Return [X, Y] of the center of cell containing provided text 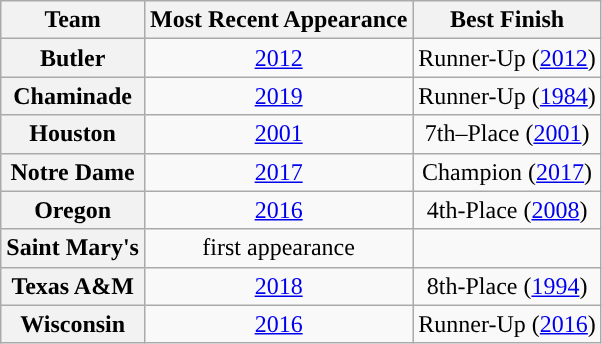
2001 [278, 134]
7th–Place (2001) [508, 134]
2012 [278, 58]
Texas A&M [73, 286]
Oregon [73, 210]
Butler [73, 58]
Houston [73, 134]
Wisconsin [73, 324]
Most Recent Appearance [278, 20]
Notre Dame [73, 172]
Runner-Up (2016) [508, 324]
2018 [278, 286]
first appearance [278, 248]
Runner-Up (2012) [508, 58]
Runner-Up (1984) [508, 96]
8th-Place (1994) [508, 286]
4th-Place (2008) [508, 210]
Team [73, 20]
Champion (2017) [508, 172]
Best Finish [508, 20]
Saint Mary's [73, 248]
2017 [278, 172]
2019 [278, 96]
Chaminade [73, 96]
